Find where the given text appears and provide that cell's center as [X, Y] coordinate. 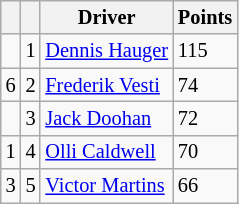
Driver [106, 17]
Points [205, 17]
Olli Caldwell [106, 152]
115 [205, 51]
Jack Doohan [106, 118]
2 [31, 85]
70 [205, 152]
66 [205, 186]
4 [31, 152]
Victor Martins [106, 186]
72 [205, 118]
Dennis Hauger [106, 51]
5 [31, 186]
Frederik Vesti [106, 85]
74 [205, 85]
6 [11, 85]
